Search for the cell housing the specified text and yield its [x, y] center coordinate. 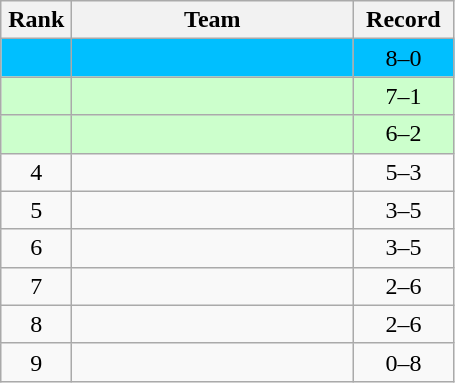
7–1 [404, 96]
Record [404, 20]
Team [212, 20]
8–0 [404, 58]
9 [36, 362]
7 [36, 286]
5 [36, 210]
5–3 [404, 172]
4 [36, 172]
6–2 [404, 134]
Rank [36, 20]
0–8 [404, 362]
8 [36, 324]
6 [36, 248]
